Locate the cell with the specified text and output its [X, Y] center coordinate. 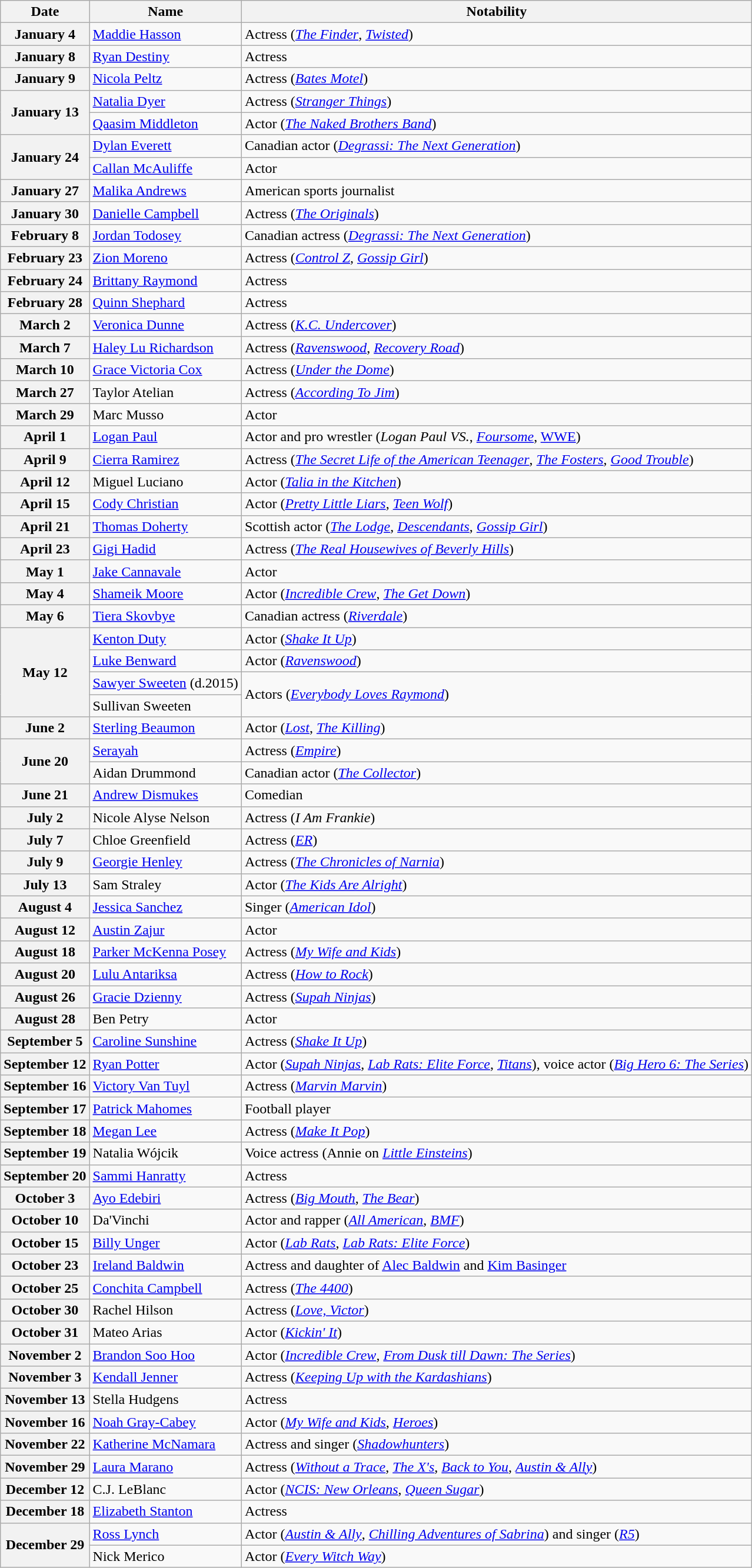
April 15 [45, 504]
January 27 [45, 191]
October 25 [45, 1287]
Elizabeth Stanton [165, 1512]
Danielle Campbell [165, 213]
Lulu Antariksa [165, 974]
Voice actress (Annie on Little Einsteins) [497, 1153]
October 31 [45, 1332]
Callan McAuliffe [165, 168]
September 16 [45, 1086]
October 23 [45, 1265]
January 30 [45, 213]
Conchita Campbell [165, 1287]
Actor (Kickin' It) [497, 1332]
Quinn Shephard [165, 303]
Gracie Dzienny [165, 997]
Stella Hudgens [165, 1400]
June 21 [45, 795]
Kendall Jenner [165, 1377]
July 7 [45, 840]
Malika Andrews [165, 191]
November 29 [45, 1467]
October 10 [45, 1220]
April 23 [45, 549]
Actress (How to Rock) [497, 974]
November 13 [45, 1400]
January 8 [45, 56]
Comedian [497, 795]
June 2 [45, 728]
Qaasim Middleton [165, 124]
Ben Petry [165, 1019]
Actress (The Finder, Twisted) [497, 34]
Sammi Hanratty [165, 1176]
Actress (K.C. Undercover) [497, 325]
Actor (Lab Rats, Lab Rats: Elite Force) [497, 1243]
Actor (Incredible Crew, From Dusk till Dawn: The Series) [497, 1355]
March 29 [45, 415]
Tiera Skovbye [165, 616]
Name [165, 12]
Serayah [165, 750]
Ross Lynch [165, 1534]
Mateo Arias [165, 1332]
Canadian actress (Riverdale) [497, 616]
Actress (ER) [497, 840]
Actor (NCIS: New Orleans, Queen Sugar) [497, 1489]
March 2 [45, 325]
Andrew Dismukes [165, 795]
August 12 [45, 929]
December 18 [45, 1512]
Georgie Henley [165, 862]
January 9 [45, 79]
Actress (I Am Frankie) [497, 818]
Veronica Dunne [165, 325]
Actress (My Wife and Kids) [497, 952]
November 2 [45, 1355]
April 1 [45, 437]
Miguel Luciano [165, 482]
Actor and pro wrestler (Logan Paul VS., Foursome, WWE) [497, 437]
January 4 [45, 34]
Actress (Stranger Things) [497, 101]
Actor (My Wife and Kids, Heroes) [497, 1422]
Notability [497, 12]
May 6 [45, 616]
August 20 [45, 974]
October 3 [45, 1198]
February 8 [45, 235]
April 21 [45, 526]
Scottish actor (The Lodge, Descendants, Gossip Girl) [497, 526]
October 30 [45, 1310]
Nicole Alyse Nelson [165, 818]
Thomas Doherty [165, 526]
Actress (Ravenswood, Recovery Road) [497, 348]
Caroline Sunshine [165, 1042]
November 22 [45, 1444]
Chloe Greenfield [165, 840]
Actor (Shake It Up) [497, 638]
Sawyer Sweeten (d.2015) [165, 683]
Ryan Potter [165, 1064]
Taylor Atelian [165, 392]
July 9 [45, 862]
Katherine McNamara [165, 1444]
April 9 [45, 459]
Austin Zajur [165, 929]
Billy Unger [165, 1243]
November 16 [45, 1422]
Ryan Destiny [165, 56]
Actor (Talia in the Kitchen) [497, 482]
November 3 [45, 1377]
July 2 [45, 818]
Actor (Lost, The Killing) [497, 728]
Actress and singer (Shadowhunters) [497, 1444]
Actor (Incredible Crew, The Get Down) [497, 593]
Actor (Every Witch Way) [497, 1556]
January 24 [45, 157]
Aidan Drummond [165, 773]
September 12 [45, 1064]
Actor (Pretty Little Liars, Teen Wolf) [497, 504]
September 20 [45, 1176]
Zion Moreno [165, 258]
June 20 [45, 762]
Actors (Everybody Loves Raymond) [497, 695]
Cody Christian [165, 504]
Kenton Duty [165, 638]
Actress (Supah Ninjas) [497, 997]
Actress (Keeping Up with the Kardashians) [497, 1377]
March 27 [45, 392]
August 18 [45, 952]
May 4 [45, 593]
October 15 [45, 1243]
Actress (Marvin Marvin) [497, 1086]
Parker McKenna Posey [165, 952]
Natalia Wójcik [165, 1153]
Haley Lu Richardson [165, 348]
Actor (Ravenswood) [497, 661]
May 1 [45, 571]
September 17 [45, 1109]
December 29 [45, 1545]
Jessica Sanchez [165, 907]
April 12 [45, 482]
Canadian actor (Degrassi: The Next Generation) [497, 146]
Ayo Edebiri [165, 1198]
Shameik Moore [165, 593]
March 10 [45, 370]
May 12 [45, 672]
Actress (Love, Victor) [497, 1310]
February 23 [45, 258]
Actor (The Naked Brothers Band) [497, 124]
Actress (Under the Dome) [497, 370]
Dylan Everett [165, 146]
Jake Cannavale [165, 571]
Actress (Control Z, Gossip Girl) [497, 258]
Jordan Todosey [165, 235]
Grace Victoria Cox [165, 370]
Marc Musso [165, 415]
Brandon Soo Hoo [165, 1355]
February 28 [45, 303]
Victory Van Tuyl [165, 1086]
Actress (Make It Pop) [497, 1131]
Actor (The Kids Are Alright) [497, 885]
Sullivan Sweeten [165, 706]
Megan Lee [165, 1131]
Luke Benward [165, 661]
Actress (Without a Trace, The X's, Back to You, Austin & Ally) [497, 1467]
Laura Marano [165, 1467]
Singer (American Idol) [497, 907]
August 26 [45, 997]
Actress and daughter of Alec Baldwin and Kim Basinger [497, 1265]
January 13 [45, 112]
Logan Paul [165, 437]
December 12 [45, 1489]
Nick Merico [165, 1556]
July 13 [45, 885]
Sterling Beaumon [165, 728]
Date [45, 12]
Actress (Empire) [497, 750]
August 4 [45, 907]
Actress (The Secret Life of the American Teenager, The Fosters, Good Trouble) [497, 459]
August 28 [45, 1019]
Actress (The 4400) [497, 1287]
Rachel Hilson [165, 1310]
Football player [497, 1109]
Maddie Hasson [165, 34]
September 18 [45, 1131]
Actress (According To Jim) [497, 392]
American sports journalist [497, 191]
Actor (Austin & Ally, Chilling Adventures of Sabrina) and singer (R5) [497, 1534]
Noah Gray-Cabey [165, 1422]
September 19 [45, 1153]
Brittany Raymond [165, 281]
September 5 [45, 1042]
February 24 [45, 281]
Da'Vinchi [165, 1220]
C.J. LeBlanc [165, 1489]
Actress (The Chronicles of Narnia) [497, 862]
Actress (The Real Housewives of Beverly Hills) [497, 549]
Gigi Hadid [165, 549]
Actress (Bates Motel) [497, 79]
Actress (The Originals) [497, 213]
Canadian actor (The Collector) [497, 773]
Cierra Ramirez [165, 459]
Actor and rapper (All American, BMF) [497, 1220]
Actress (Shake It Up) [497, 1042]
Patrick Mahomes [165, 1109]
Actor (Supah Ninjas, Lab Rats: Elite Force, Titans), voice actor (Big Hero 6: The Series) [497, 1064]
Nicola Peltz [165, 79]
Ireland Baldwin [165, 1265]
Sam Straley [165, 885]
Actress (Big Mouth, The Bear) [497, 1198]
Canadian actress (Degrassi: The Next Generation) [497, 235]
March 7 [45, 348]
Natalia Dyer [165, 101]
